Return the [x, y] coordinate for the center point of the cell that contains the specified text.  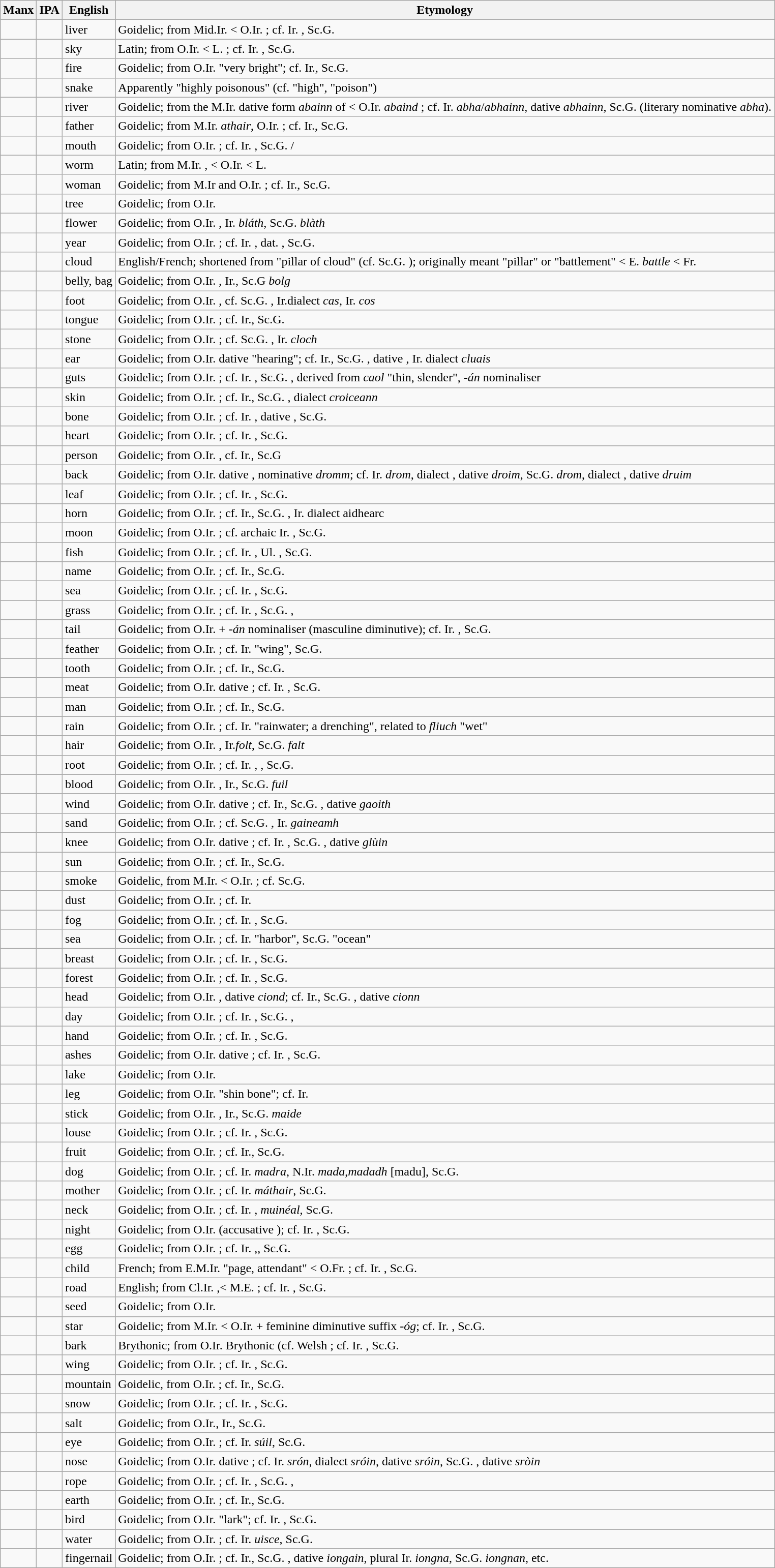
lake [88, 1074]
neck [88, 1210]
feather [88, 649]
snow [88, 1403]
English/French; shortened from "pillar of cloud" (cf. Sc.G. ); originally meant "pillar" or "battlement" < E. battle < Fr. [445, 262]
ear [88, 358]
Goidelic; from O.Ir. ; cf. Ir. máthair, Sc.G. [445, 1191]
French; from E.M.Ir. "page, attendant" < O.Fr. ; cf. Ir. , Sc.G. [445, 1268]
Goidelic; from O.Ir. ; cf. Ir. "rainwater; a drenching", related to fliuch "wet" [445, 726]
Goidelic; from O.Ir. "lark"; cf. Ir. , Sc.G. [445, 1520]
flower [88, 223]
year [88, 243]
rain [88, 726]
fog [88, 920]
Goidelic; from O.Ir. dative "hearing"; cf. Ir., Sc.G. , dative , Ir. dialect cluais [445, 358]
Etymology [445, 10]
night [88, 1229]
tree [88, 203]
Goidelic; from O.Ir. , dative ciond; cf. Ir., Sc.G. , dative cionn [445, 997]
Goidelic; from O.Ir. ; cf. Ir. uisce, Sc.G. [445, 1539]
smoke [88, 881]
snake [88, 87]
Goidelic; from O.Ir. ; cf. Ir. , muinéal, Sc.G. [445, 1210]
rope [88, 1481]
star [88, 1326]
man [88, 707]
back [88, 474]
meat [88, 687]
head [88, 997]
grass [88, 610]
Goidelic; from the M.Ir. dative form abainn of < O.Ir. abaind ; cf. Ir. abha/abhainn, dative abhainn, Sc.G. (literary nominative abha). [445, 107]
Goidelic; from O.Ir. (accusative ); cf. Ir. , Sc.G. [445, 1229]
eye [88, 1442]
hair [88, 745]
Goidelic; from O.Ir. , cf. Ir., Sc.G [445, 455]
worm [88, 165]
Goidelic; from O.Ir. "very bright"; cf. Ir., Sc.G. [445, 68]
Goidelic; from O.Ir. dative ; cf. Ir. srón, dialect sróin, dative sróin, Sc.G. , dative sròin [445, 1461]
Goidelic; from O.Ir. ; cf. Ir. [445, 900]
knee [88, 842]
liver [88, 29]
guts [88, 378]
leg [88, 1094]
stick [88, 1113]
Goidelic; from O.Ir. ; cf. Ir., Sc.G. , Ir. dialect aidhearc [445, 513]
Goidelic, from M.Ir. < O.Ir. ; cf. Sc.G. [445, 881]
Goidelic; from O.Ir. , Ir.folt, Sc.G. falt [445, 745]
forest [88, 978]
Brythonic; from O.Ir. Brythonic (cf. Welsh ; cf. Ir. , Sc.G. [445, 1345]
fish [88, 552]
Goidelic; from O.Ir. ; cf. Sc.G. , Ir. gaineamh [445, 823]
mouth [88, 145]
Goidelic; from O.Ir. + -án nominaliser (masculine diminutive); cf. Ir. , Sc.G. [445, 629]
Goidelic; from O.Ir. dative ; cf. Ir., Sc.G. , dative gaoith [445, 803]
mountain [88, 1384]
Goidelic; from O.Ir. ; cf. Ir. ,, Sc.G. [445, 1249]
Goidelic; from O.Ir. , cf. Sc.G. , Ir.dialect cas, Ir. cos [445, 300]
belly, bag [88, 281]
Goidelic; from O.Ir. ; cf. Ir. , Sc.G. / [445, 145]
Latin; from M.Ir. , < O.Ir. < L. [445, 165]
Goidelic; from M.Ir. athair, O.Ir. ; cf. Ir., Sc.G. [445, 126]
Latin; from O.Ir. < L. ; cf. Ir. , Sc.G. [445, 49]
horn [88, 513]
leaf [88, 494]
name [88, 571]
egg [88, 1249]
bone [88, 416]
sand [88, 823]
Goidelic; from O.Ir. ; cf. Ir. , dat. , Sc.G. [445, 243]
heart [88, 436]
English; from Cl.Ir. ,< M.E. ; cf. Ir. , Sc.G. [445, 1287]
earth [88, 1500]
woman [88, 184]
louse [88, 1132]
Goidelic; from O.Ir., Ir., Sc.G. [445, 1423]
Goidelic; from O.Ir. ; cf. Ir. "wing", Sc.G. [445, 649]
Goidelic; from O.Ir. ; cf. Ir. , Sc.G. , derived from caol "thin, slender", -án nominaliser [445, 378]
foot [88, 300]
Goidelic; from O.Ir. dative , nominative dromm; cf. Ir. drom, dialect , dative droim, Sc.G. drom, dialect , dative druim [445, 474]
IPA [50, 10]
bird [88, 1520]
Goidelic; from O.Ir. ; cf. Ir. , Ul. , Sc.G. [445, 552]
Goidelic; from O.Ir. , Ir., Sc.G. fuil [445, 784]
root [88, 765]
stone [88, 339]
Goidelic; from O.Ir. dative ; cf. Ir. , Sc.G. , dative glùin [445, 842]
cloud [88, 262]
Goidelic; from O.Ir. ; cf. Sc.G. , Ir. cloch [445, 339]
salt [88, 1423]
river [88, 107]
Goidelic; from O.Ir. ; cf. Ir., Sc.G. , dialect croiceann [445, 397]
Goidelic; from O.Ir. ; cf. Ir. súil, Sc.G. [445, 1442]
hand [88, 1036]
road [88, 1287]
nose [88, 1461]
Goidelic; from O.Ir. ; cf. Ir., Sc.G. , dative iongain, plural Ir. iongna, Sc.G. iongnan, etc. [445, 1558]
tooth [88, 668]
Goidelic; from M.Ir. < O.Ir. + feminine diminutive suffix -óg; cf. Ir. , Sc.G. [445, 1326]
breast [88, 958]
fingernail [88, 1558]
Goidelic; from O.Ir. "shin bone"; cf. Ir. [445, 1094]
Goidelic; from O.Ir. , Ir., Sc.G. maide [445, 1113]
sun [88, 862]
mother [88, 1191]
dust [88, 900]
wind [88, 803]
day [88, 1016]
seed [88, 1307]
English [88, 10]
moon [88, 532]
skin [88, 397]
Goidelic; from O.Ir. ; cf. Ir. madra, N.Ir. mada,madadh [madu], Sc.G. [445, 1171]
Goidelic, from O.Ir. ; cf. Ir., Sc.G. [445, 1384]
fruit [88, 1152]
Goidelic; from O.Ir. ; cf. Ir. "harbor", Sc.G. "ocean" [445, 939]
bark [88, 1345]
Goidelic; from O.Ir. ; cf. Ir. , dative , Sc.G. [445, 416]
tail [88, 629]
father [88, 126]
sky [88, 49]
fire [88, 68]
ashes [88, 1055]
Manx [18, 10]
Goidelic; from O.Ir. , Ir., Sc.G bolg [445, 281]
Goidelic; from O.Ir. , Ir. bláth, Sc.G. blàth [445, 223]
person [88, 455]
blood [88, 784]
tongue [88, 320]
Goidelic; from O.Ir. ; cf. archaic Ir. , Sc.G. [445, 532]
dog [88, 1171]
Goidelic; from O.Ir. ; cf. Ir. , , Sc.G. [445, 765]
child [88, 1268]
wing [88, 1365]
Apparently "highly poisonous" (cf. "high", "poison") [445, 87]
water [88, 1539]
Goidelic; from Mid.Ir. < O.Ir. ; cf. Ir. , Sc.G. [445, 29]
Goidelic; from M.Ir and O.Ir. ; cf. Ir., Sc.G. [445, 184]
